Search for the cell housing the specified text and yield its [x, y] center coordinate. 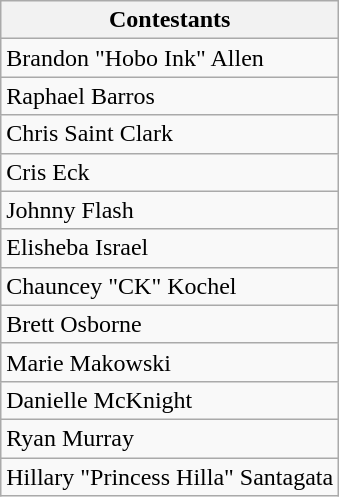
Hillary "Princess Hilla" Santagata [170, 477]
Danielle McKnight [170, 400]
Brett Osborne [170, 324]
Ryan Murray [170, 438]
Raphael Barros [170, 96]
Marie Makowski [170, 362]
Elisheba Israel [170, 248]
Chauncey "CK" Kochel [170, 286]
Chris Saint Clark [170, 134]
Contestants [170, 20]
Brandon "Hobo Ink" Allen [170, 58]
Cris Eck [170, 172]
Johnny Flash [170, 210]
